Capture the cell that displays the provided text and extract its (X, Y) central coordinate. 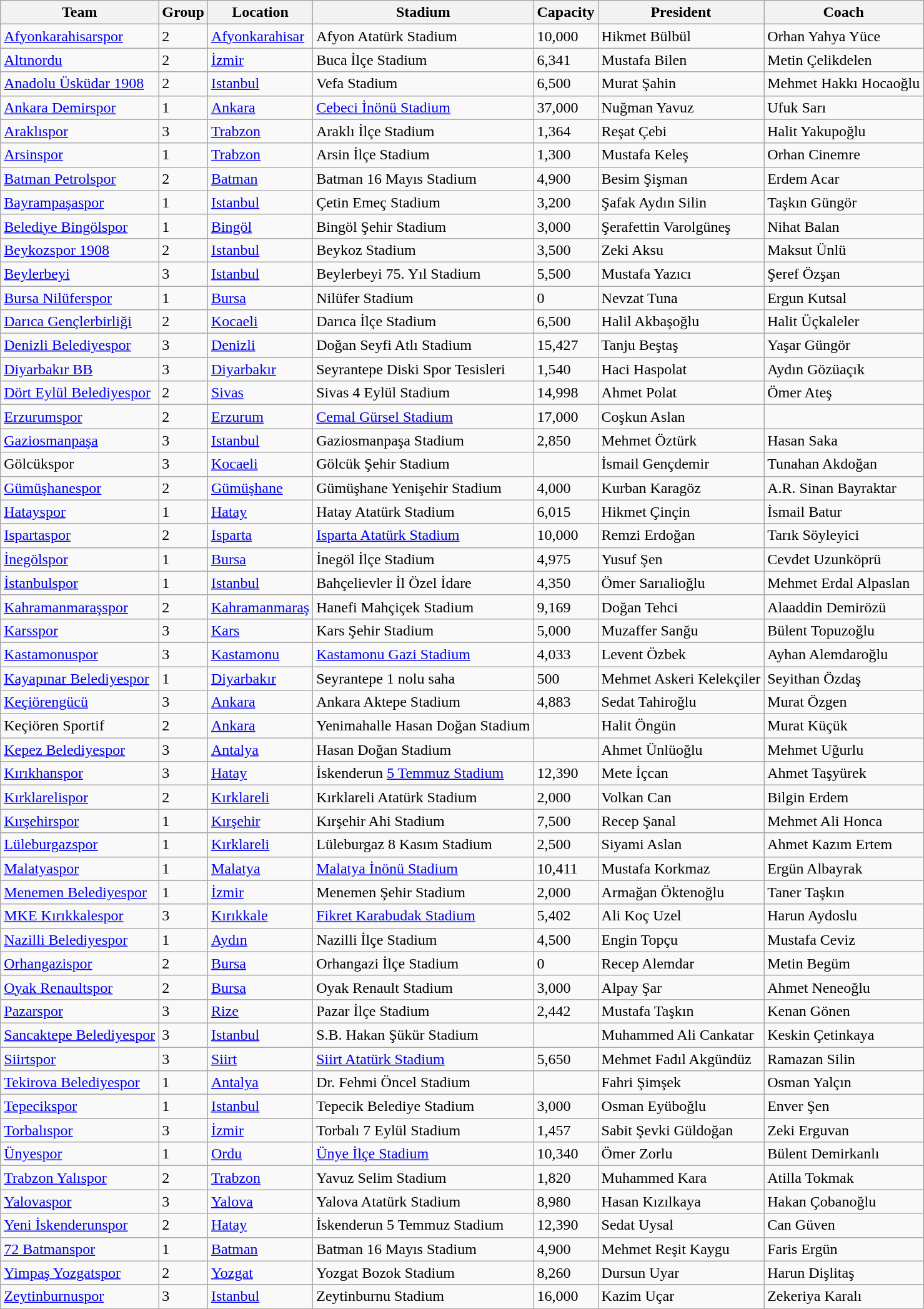
Hikmet Bülbül (681, 36)
Bülent Topuzoğlu (843, 630)
Mehmet Askeri Kelekçiler (681, 678)
Ahmet Polat (681, 393)
Mustafa Keleş (681, 155)
Yenimahalle Hasan Doğan Stadium (424, 726)
Seyrantepe Diski Spor Tesisleri (424, 369)
Torbalı 7 Eylül Stadium (424, 1130)
10,411 (566, 869)
Torbalıspor (80, 1130)
Engin Topçu (681, 940)
14,998 (566, 393)
Erdem Acar (843, 179)
Ahmet Taşyürek (843, 774)
S.B. Hakan Şükür Stadium (424, 1035)
Besim Şişman (681, 179)
Bingöl (260, 226)
Dr. Fehmi Öncel Stadium (424, 1083)
Mustafa Korkmaz (681, 869)
Tepecik Belediye Stadium (424, 1107)
Kazim Uçar (681, 1297)
Nihat Balan (843, 226)
Location (260, 12)
Murat Şahin (681, 84)
Oyak Renault Stadium (424, 987)
15,427 (566, 346)
Yozgat (260, 1273)
Sedat Uysal (681, 1225)
Armağan Öktenoğlu (681, 892)
Ordu (260, 1154)
Ömer Ateş (843, 393)
İsmail Gençdemir (681, 464)
9,169 (566, 607)
Recep Şanal (681, 821)
A.R. Sinan Bayraktar (843, 488)
Kars (260, 630)
Kastamonu Gazi Stadium (424, 654)
4,883 (566, 702)
Ramazan Silin (843, 1059)
Karsspor (80, 630)
Gümüşhane (260, 488)
3,200 (566, 202)
Hatayspor (80, 512)
Hasan Saka (843, 440)
İnegöl İlçe Stadium (424, 559)
Ünyespor (80, 1154)
4,500 (566, 940)
Afyon Atatürk Stadium (424, 36)
Nazilli Belediyespor (80, 940)
Kenan Gönen (843, 1011)
Mehmet Hakkı Hocaoğlu (843, 84)
Oyak Renaultspor (80, 987)
Darıca İlçe Stadium (424, 322)
Beylerbeyi 75. Yıl Stadium (424, 274)
Doğan Tehci (681, 607)
Murat Özgen (843, 702)
Kırşehir (260, 821)
Denizli Belediyespor (80, 346)
Pazar İlçe Stadium (424, 1011)
Kırklarelispor (80, 797)
Ergun Kutsal (843, 298)
Ahmet Neneoğlu (843, 987)
Mehmet Öztürk (681, 440)
5,000 (566, 630)
Sedat Tahiroğlu (681, 702)
7,500 (566, 821)
Mehmet Ali Honca (843, 821)
Ergün Albayrak (843, 869)
4,000 (566, 488)
4,033 (566, 654)
Şerafettin Varolgüneş (681, 226)
Coşkun Aslan (681, 417)
Aydın Gözüaçık (843, 369)
Yusuf Şen (681, 559)
Malatya (260, 869)
Kastamonuspor (80, 654)
Ömer Sarıalioğlu (681, 583)
6,341 (566, 60)
Kırşehir Ahi Stadium (424, 821)
Volkan Can (681, 797)
Kırşehirspor (80, 821)
Beylerbeyi (80, 274)
Tepecikspor (80, 1107)
Belediye Bingölspor (80, 226)
Yalova Atatürk Stadium (424, 1202)
Maksut Ünlü (843, 250)
Reşat Çebi (681, 131)
4,975 (566, 559)
Enver Şen (843, 1107)
President (681, 12)
Cebeci İnönü Stadium (424, 107)
Levent Özbek (681, 654)
Isparta (260, 535)
Ünye İlçe Stadium (424, 1154)
Halil Akbaşoğlu (681, 322)
Hanefi Mahçiçek Stadium (424, 607)
Haci Haspolat (681, 369)
Pazarspor (80, 1011)
Metin Çelikdelen (843, 60)
Taner Taşkın (843, 892)
Keçiörengücü (80, 702)
Arsinspor (80, 155)
Mehmet Erdal Alpaslan (843, 583)
Group (184, 12)
İsmail Batur (843, 512)
Gaziosmanpaşa Stadium (424, 440)
1,300 (566, 155)
Orhan Cinemre (843, 155)
5,650 (566, 1059)
2,850 (566, 440)
Zeytinburnu Stadium (424, 1297)
Mustafa Yazıcı (681, 274)
Bahçelievler İl Özel İdare (424, 583)
Malatyaspor (80, 869)
Doğan Seyfi Atlı Stadium (424, 346)
Bingöl Şehir Stadium (424, 226)
Zekeriya Karalı (843, 1297)
Metin Begüm (843, 963)
Keçiören Sportif (80, 726)
Capacity (566, 12)
Yozgat Bozok Stadium (424, 1273)
8,260 (566, 1273)
Hatay Atatürk Stadium (424, 512)
MKE Kırıkkalespor (80, 916)
Kırıkkale (260, 916)
Gümüşhanespor (80, 488)
Cemal Gürsel Stadium (424, 417)
3,500 (566, 250)
Nevzat Tuna (681, 298)
Faris Ergün (843, 1249)
Kırıkhanspor (80, 774)
Bayrampaşaspor (80, 202)
Kastamonu (260, 654)
Beykozspor 1908 (80, 250)
500 (566, 678)
Fahri Şimşek (681, 1083)
İnegölspor (80, 559)
Diyarbakır BB (80, 369)
Ahmet Ünlüoğlu (681, 750)
Aydın (260, 940)
2,442 (566, 1011)
Mustafa Bilen (681, 60)
Zeki Erguvan (843, 1130)
Kepez Belediyespor (80, 750)
Beykoz Stadium (424, 250)
1,820 (566, 1178)
Mustafa Ceviz (843, 940)
Şeref Özşan (843, 274)
Yeni İskenderunspor (80, 1225)
Ayhan Alemdaroğlu (843, 654)
Orhan Yahya Yüce (843, 36)
Osman Eyüboğlu (681, 1107)
Muhammed Ali Cankatar (681, 1035)
İstanbulspor (80, 583)
Araklıspor (80, 131)
Muzaffer Sanğu (681, 630)
Sancaktepe Belediyespor (80, 1035)
Menemen Şehir Stadium (424, 892)
Muhammed Kara (681, 1178)
Nuğman Yavuz (681, 107)
Nazilli İlçe Stadium (424, 940)
Gölcükspor (80, 464)
Alpay Şar (681, 987)
Kars Şehir Stadium (424, 630)
Cevdet Uzunköprü (843, 559)
4,350 (566, 583)
Remzi Erdoğan (681, 535)
Gaziosmanpaşa (80, 440)
Arsin İlçe Stadium (424, 155)
Bilgin Erdem (843, 797)
Yaşar Güngör (843, 346)
Murat Küçük (843, 726)
Kurban Karagöz (681, 488)
Mehmet Reşit Kaygu (681, 1249)
Yavuz Selim Stadium (424, 1178)
Mete İçcan (681, 774)
Kayapınar Belediyespor (80, 678)
Tarık Söyleyici (843, 535)
Sivas (260, 393)
Coach (843, 12)
Darıca Gençlerbirliği (80, 322)
Altınordu (80, 60)
Yalova (260, 1202)
Yimpaş Yozgatspor (80, 1273)
1,457 (566, 1130)
Tanju Beştaş (681, 346)
Afyonkarahisar (260, 36)
Orhangazi İlçe Stadium (424, 963)
Rize (260, 1011)
Zeytinburnuspor (80, 1297)
Batman Petrolspor (80, 179)
Taşkın Güngör (843, 202)
Denizli (260, 346)
Araklı İlçe Stadium (424, 131)
5,500 (566, 274)
6,015 (566, 512)
Sabit Şevki Güldoğan (681, 1130)
Ahmet Kazım Ertem (843, 845)
Keskin Çetinkaya (843, 1035)
Hikmet Çinçin (681, 512)
Siirtspor (80, 1059)
Ali Koç Uzel (681, 916)
Lüleburgazspor (80, 845)
Ufuk Sarı (843, 107)
Tekirova Belediyespor (80, 1083)
Trabzon Yalıspor (80, 1178)
Orhangazispor (80, 963)
Osman Yalçın (843, 1083)
Tunahan Akdoğan (843, 464)
Alaaddin Demirözü (843, 607)
Gölcük Şehir Stadium (424, 464)
Ankara Aktepe Stadium (424, 702)
Buca İlçe Stadium (424, 60)
72 Batmanspor (80, 1249)
Hakan Çobanoğlu (843, 1202)
Team (80, 12)
Malatya İnönü Stadium (424, 869)
Halit Yakupoğlu (843, 131)
Dört Eylül Belediyespor (80, 393)
Bursa Nilüferspor (80, 298)
Şafak Aydın Silin (681, 202)
Çetin Emeç Stadium (424, 202)
Can Güven (843, 1225)
Bülent Demirkanlı (843, 1154)
Afyonkarahisarspor (80, 36)
Isparta Atatürk Stadium (424, 535)
Dursun Uyar (681, 1273)
Mehmet Uğurlu (843, 750)
Vefa Stadium (424, 84)
Erzurumspor (80, 417)
Ispartaspor (80, 535)
Sivas 4 Eylül Stadium (424, 393)
37,000 (566, 107)
Halit Öngün (681, 726)
Kahramanmaraşspor (80, 607)
1,364 (566, 131)
Atilla Tokmak (843, 1178)
Siirt (260, 1059)
Siyami Aslan (681, 845)
Kahramanmaraş (260, 607)
Kırklareli Atatürk Stadium (424, 797)
5,402 (566, 916)
Zeki Aksu (681, 250)
Lüleburgaz 8 Kasım Stadium (424, 845)
Yalovaspor (80, 1202)
8,980 (566, 1202)
Ankara Demirspor (80, 107)
Hasan Doğan Stadium (424, 750)
Fikret Karabudak Stadium (424, 916)
Hasan Kızılkaya (681, 1202)
Seyithan Özdaş (843, 678)
Seyrantepe 1 nolu saha (424, 678)
Gümüşhane Yenişehir Stadium (424, 488)
2,500 (566, 845)
Stadium (424, 12)
Nilüfer Stadium (424, 298)
Halit Üçkaleler (843, 322)
1,540 (566, 369)
Mehmet Fadıl Akgündüz (681, 1059)
Harun Aydoslu (843, 916)
Siirt Atatürk Stadium (424, 1059)
Menemen Belediyespor (80, 892)
Mustafa Taşkın (681, 1011)
Harun Dişlitaş (843, 1273)
Ömer Zorlu (681, 1154)
Recep Alemdar (681, 963)
10,340 (566, 1154)
16,000 (566, 1297)
17,000 (566, 417)
Anadolu Üsküdar 1908 (80, 84)
Erzurum (260, 417)
